Find where the given text appears and provide that cell's center as [x, y] coordinate. 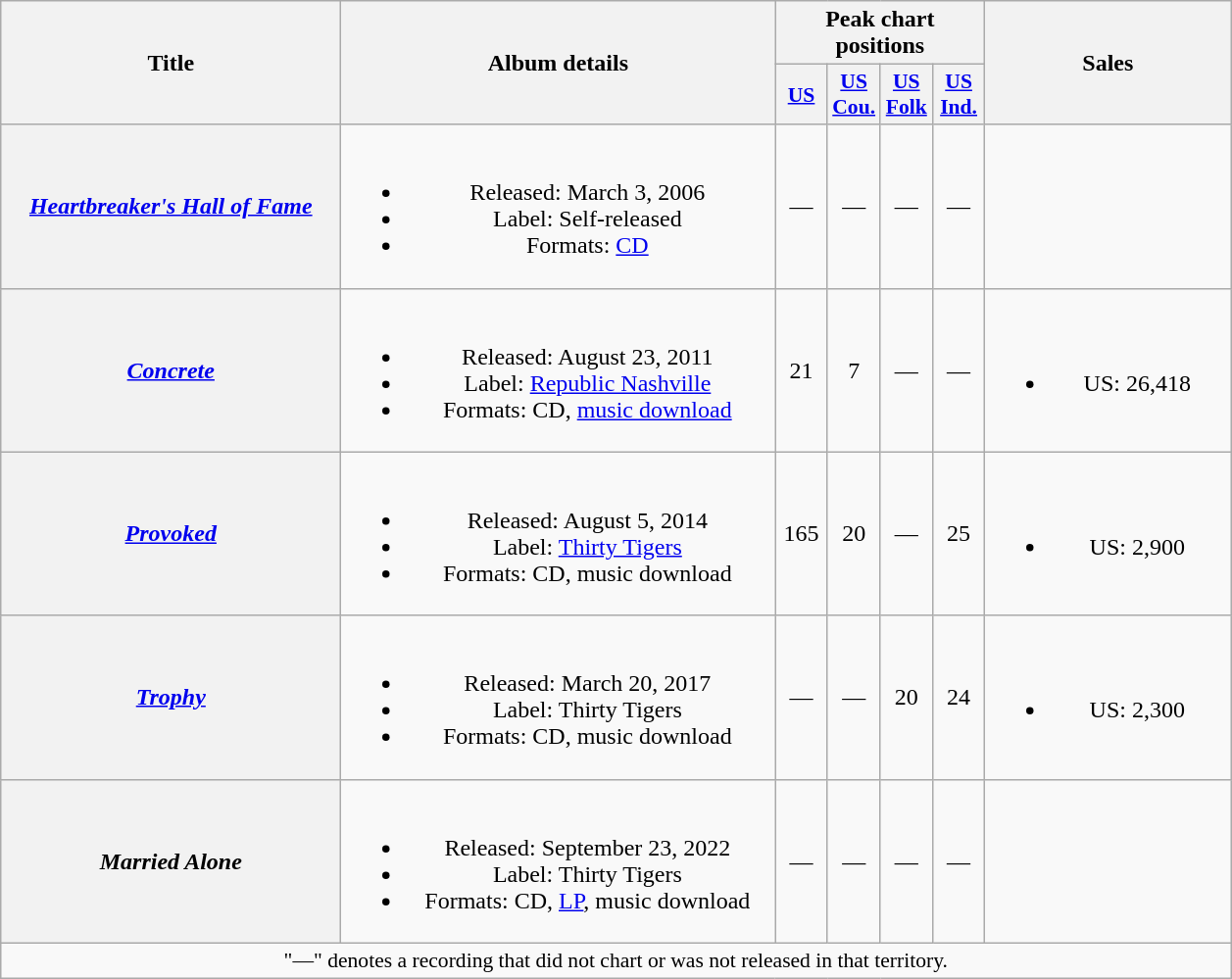
Released: March 3, 2006Label: Self-releasedFormats: CD [559, 206]
USFolk [906, 94]
165 [802, 533]
24 [959, 698]
US: 2,900 [1108, 533]
Heartbreaker's Hall of Fame [171, 206]
USInd. [959, 94]
Released: August 23, 2011Label: Republic NashvilleFormats: CD, music download [559, 370]
Released: September 23, 2022Label: Thirty TigersFormats: CD, LP, music download [559, 860]
Released: March 20, 2017Label: Thirty TigersFormats: CD, music download [559, 698]
Sales [1108, 63]
Provoked [171, 533]
Title [171, 63]
Peak chart positions [880, 33]
7 [854, 370]
Trophy [171, 698]
Concrete [171, 370]
US: 2,300 [1108, 698]
US: 26,418 [1108, 370]
Married Alone [171, 860]
25 [959, 533]
"—" denotes a recording that did not chart or was not released in that territory. [616, 960]
Released: August 5, 2014Label: Thirty TigersFormats: CD, music download [559, 533]
21 [802, 370]
USCou. [854, 94]
US [802, 94]
Album details [559, 63]
